Detect which cell encompasses the target text, then output its [X, Y] center coordinate. 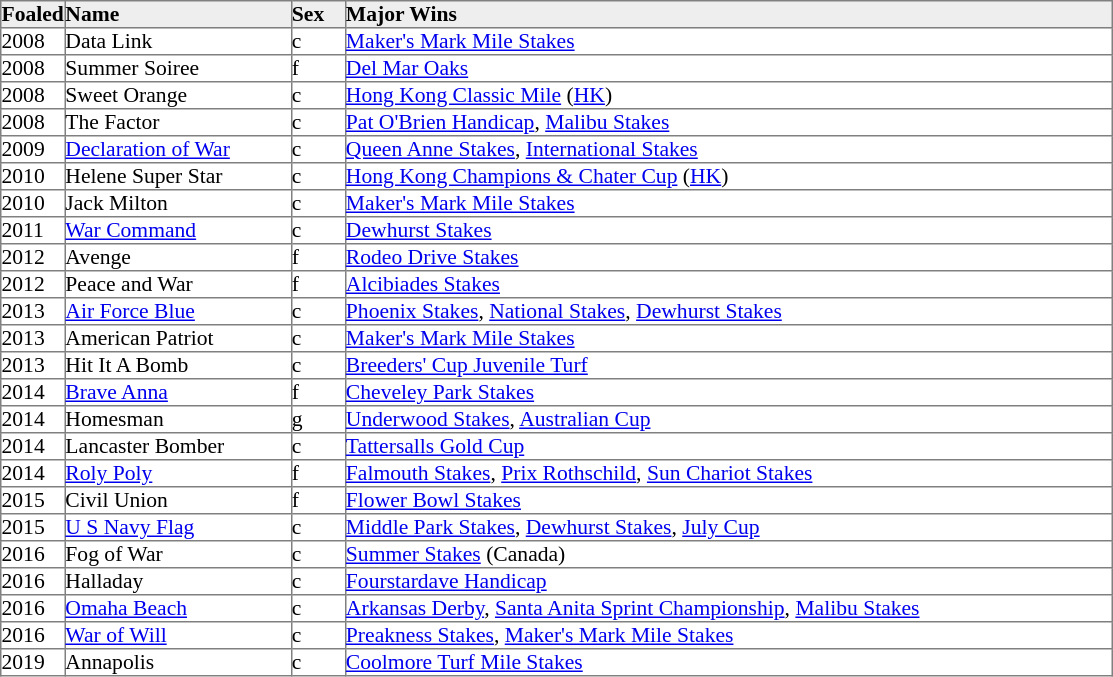
Homesman [178, 420]
Omaha Beach [178, 608]
Alcibiades Stakes [728, 284]
Arkansas Derby, Santa Anita Sprint Championship, Malibu Stakes [728, 608]
Jack Milton [178, 204]
Fog of War [178, 554]
Peace and War [178, 284]
Hong Kong Classic Mile (HK) [728, 96]
Declaration of War [178, 150]
Summer Stakes (Canada) [728, 554]
Rodeo Drive Stakes [728, 258]
Flower Bowl Stakes [728, 500]
Dewhurst Stakes [728, 230]
Coolmore Turf Mile Stakes [728, 662]
g [318, 420]
Phoenix Stakes, National Stakes, Dewhurst Stakes [728, 312]
Air Force Blue [178, 312]
Sweet Orange [178, 96]
Avenge [178, 258]
Foaled [33, 14]
Falmouth Stakes, Prix Rothschild, Sun Chariot Stakes [728, 474]
Hong Kong Champions & Chater Cup (HK) [728, 176]
Sex [318, 14]
Queen Anne Stakes, International Stakes [728, 150]
Tattersalls Gold Cup [728, 446]
2011 [33, 230]
War Command [178, 230]
American Patriot [178, 338]
2019 [33, 662]
Name [178, 14]
2009 [33, 150]
Data Link [178, 42]
Underwood Stakes, Australian Cup [728, 420]
Breeders' Cup Juvenile Turf [728, 366]
Del Mar Oaks [728, 68]
Lancaster Bomber [178, 446]
Cheveley Park Stakes [728, 392]
War of Will [178, 636]
Civil Union [178, 500]
Major Wins [728, 14]
Preakness Stakes, Maker's Mark Mile Stakes [728, 636]
Hit It A Bomb [178, 366]
Middle Park Stakes, Dewhurst Stakes, July Cup [728, 528]
Fourstardave Handicap [728, 582]
Summer Soiree [178, 68]
Pat O'Brien Handicap, Malibu Stakes [728, 122]
Roly Poly [178, 474]
The Factor [178, 122]
U S Navy Flag [178, 528]
Brave Anna [178, 392]
Annapolis [178, 662]
Halladay [178, 582]
Helene Super Star [178, 176]
